Capture the cell that displays the provided text and extract its [x, y] central coordinate. 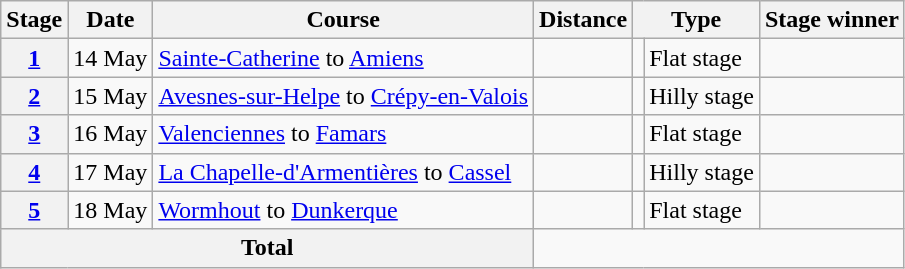
Sainte-Catherine to Amiens [344, 58]
14 May [110, 58]
16 May [110, 134]
Date [110, 20]
18 May [110, 210]
Stage [34, 20]
Type [696, 20]
La Chapelle-d'Armentières to Cassel [344, 172]
Wormhout to Dunkerque [344, 210]
2 [34, 96]
17 May [110, 172]
Distance [584, 20]
3 [34, 134]
Total [268, 248]
Valenciennes to Famars [344, 134]
Avesnes-sur-Helpe to Crépy-en-Valois [344, 96]
4 [34, 172]
Course [344, 20]
15 May [110, 96]
1 [34, 58]
5 [34, 210]
Stage winner [832, 20]
